Output the [X, Y] coordinate of the center of the cell containing the given text.  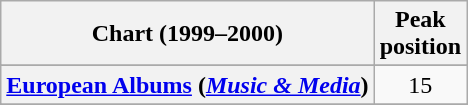
Chart (1999–2000) [188, 34]
Peakposition [420, 34]
European Albums (Music & Media) [188, 85]
15 [420, 85]
